Output the (X, Y) coordinate of the center of the cell containing the given text.  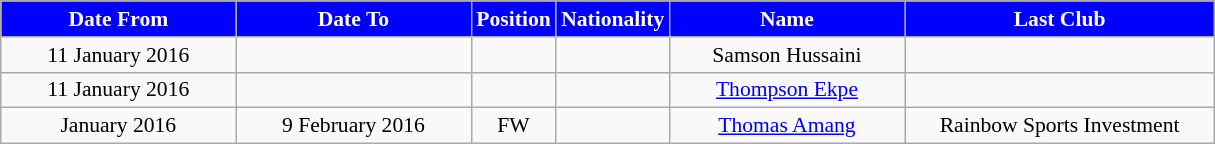
Thomas Amang (786, 126)
Last Club (1060, 19)
FW (514, 126)
Rainbow Sports Investment (1060, 126)
Thompson Ekpe (786, 90)
9 February 2016 (354, 126)
Samson Hussaini (786, 55)
Nationality (612, 19)
January 2016 (118, 126)
Date From (118, 19)
Position (514, 19)
Name (786, 19)
Date To (354, 19)
